Detect which cell encompasses the target text, then output its [x, y] center coordinate. 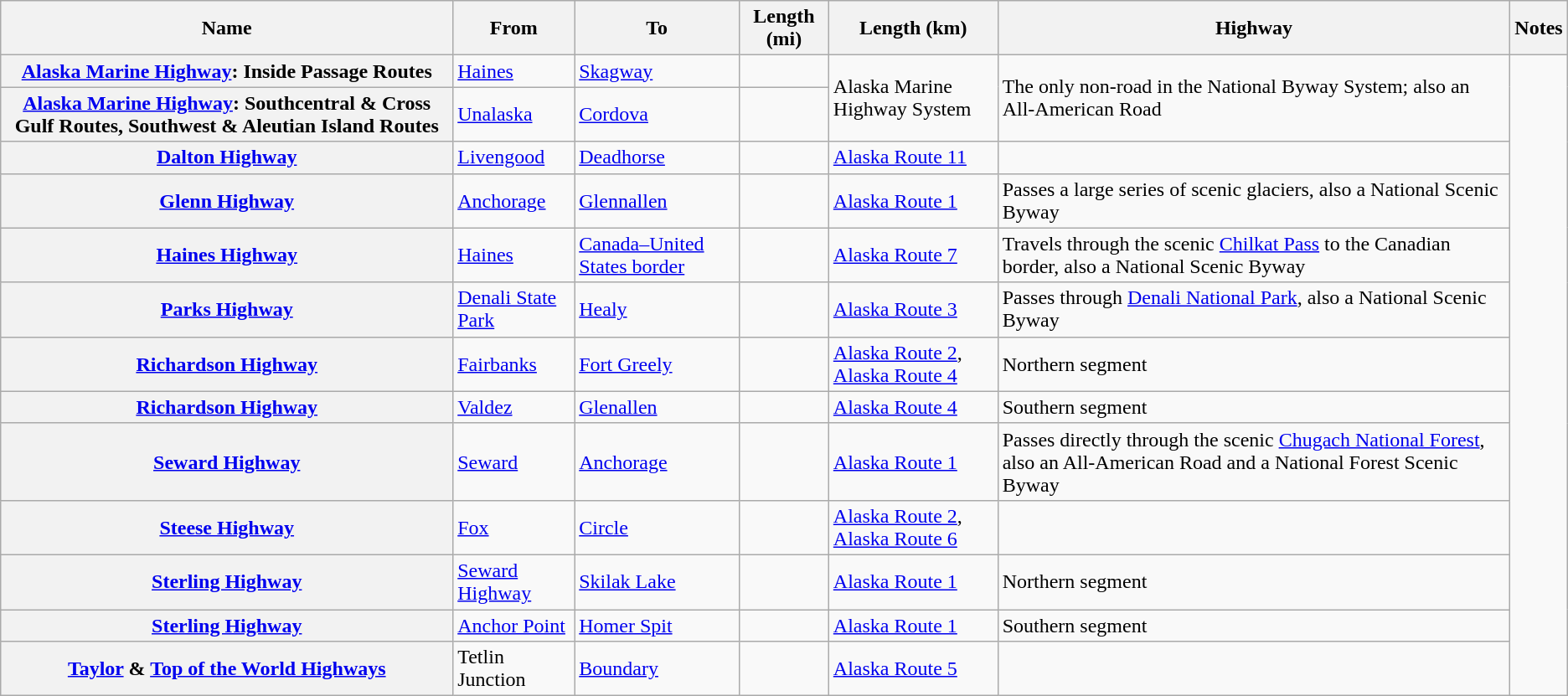
Fort Greely [657, 363]
Passes through Denali National Park, also a National Scenic Byway [1254, 310]
Unalaska [514, 114]
Alaska Route 2, Alaska Route 6 [913, 528]
Glenn Highway [227, 201]
Passes directly through the scenic Chugach National Forest, also an All-American Road and a National Forest Scenic Byway [1254, 461]
Tetlin Junction [514, 668]
Alaska Route 2, Alaska Route 4 [913, 363]
Parks Highway [227, 310]
From [514, 28]
Taylor & Top of the World Highways [227, 668]
Alaska Route 4 [913, 407]
Canada–United States border [657, 255]
Highway [1254, 28]
Dalton Highway [227, 157]
Alaska Marine Highway: Southcentral & Cross Gulf Routes, Southwest & Aleutian Island Routes [227, 114]
Length (mi) [784, 28]
Travels through the scenic Chilkat Pass to the Canadian border, also a National Scenic Byway [1254, 255]
Deadhorse [657, 157]
Cordova [657, 114]
Healy [657, 310]
Glenallen [657, 407]
Alaska Route 5 [913, 668]
Notes [1539, 28]
Haines Highway [227, 255]
Fairbanks [514, 363]
Livengood [514, 157]
Seward [514, 461]
Anchor Point [514, 626]
Steese Highway [227, 528]
Alaska Marine Highway: Inside Passage Routes [227, 71]
Skilak Lake [657, 581]
Alaska Route 7 [913, 255]
Alaska Marine Highway System [913, 99]
Homer Spit [657, 626]
Passes a large series of scenic glaciers, also a National Scenic Byway [1254, 201]
To [657, 28]
The only non-road in the National Byway System; also an All-American Road [1254, 99]
Denali State Park [514, 310]
Name [227, 28]
Glennallen [657, 201]
Alaska Route 3 [913, 310]
Skagway [657, 71]
Fox [514, 528]
Length (km) [913, 28]
Valdez [514, 407]
Alaska Route 11 [913, 157]
Circle [657, 528]
Boundary [657, 668]
